Pinpoint the cell where the given text exists, returning its (X, Y) midpoint coordinate. 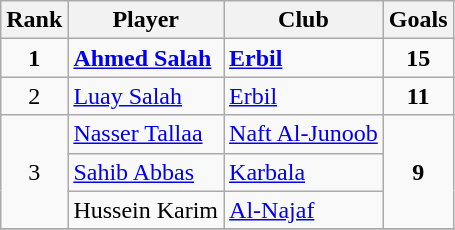
3 (34, 172)
Goals (418, 20)
Luay Salah (146, 96)
15 (418, 58)
Sahib Abbas (146, 172)
Al-Najaf (304, 210)
Naft Al-Junoob (304, 134)
11 (418, 96)
Karbala (304, 172)
Hussein Karim (146, 210)
1 (34, 58)
Club (304, 20)
Nasser Tallaa (146, 134)
Rank (34, 20)
Player (146, 20)
Ahmed Salah (146, 58)
2 (34, 96)
9 (418, 172)
